Capture the cell that displays the provided text and extract its (x, y) central coordinate. 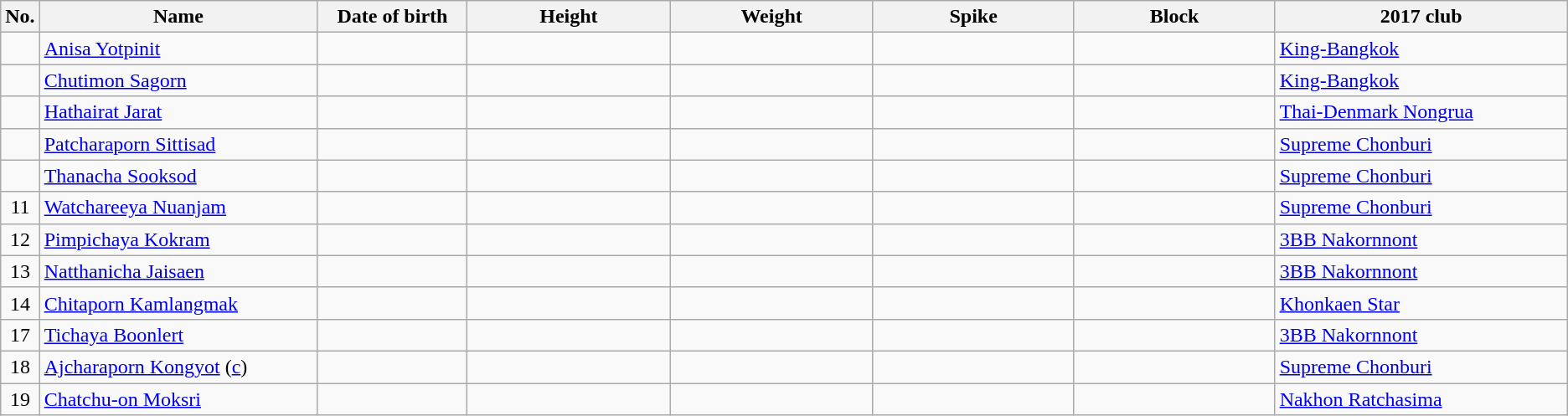
Height (569, 17)
Patcharaporn Sittisad (178, 144)
Spike (973, 17)
Natthanicha Jaisaen (178, 271)
No. (20, 17)
Chutimon Sagorn (178, 80)
Weight (772, 17)
17 (20, 335)
Chitaporn Kamlangmak (178, 303)
Nakhon Ratchasima (1421, 399)
Ajcharaporn Kongyot (c) (178, 367)
18 (20, 367)
Name (178, 17)
Anisa Yotpinit (178, 49)
Chatchu-on Moksri (178, 399)
19 (20, 399)
Date of birth (392, 17)
13 (20, 271)
Block (1174, 17)
Hathairat Jarat (178, 112)
14 (20, 303)
Khonkaen Star (1421, 303)
2017 club (1421, 17)
Watchareeya Nuanjam (178, 208)
12 (20, 239)
11 (20, 208)
Tichaya Boonlert (178, 335)
Thai-Denmark Nongrua (1421, 112)
Pimpichaya Kokram (178, 239)
Thanacha Sooksod (178, 176)
